Locate the cell with the specified text and output its (X, Y) center coordinate. 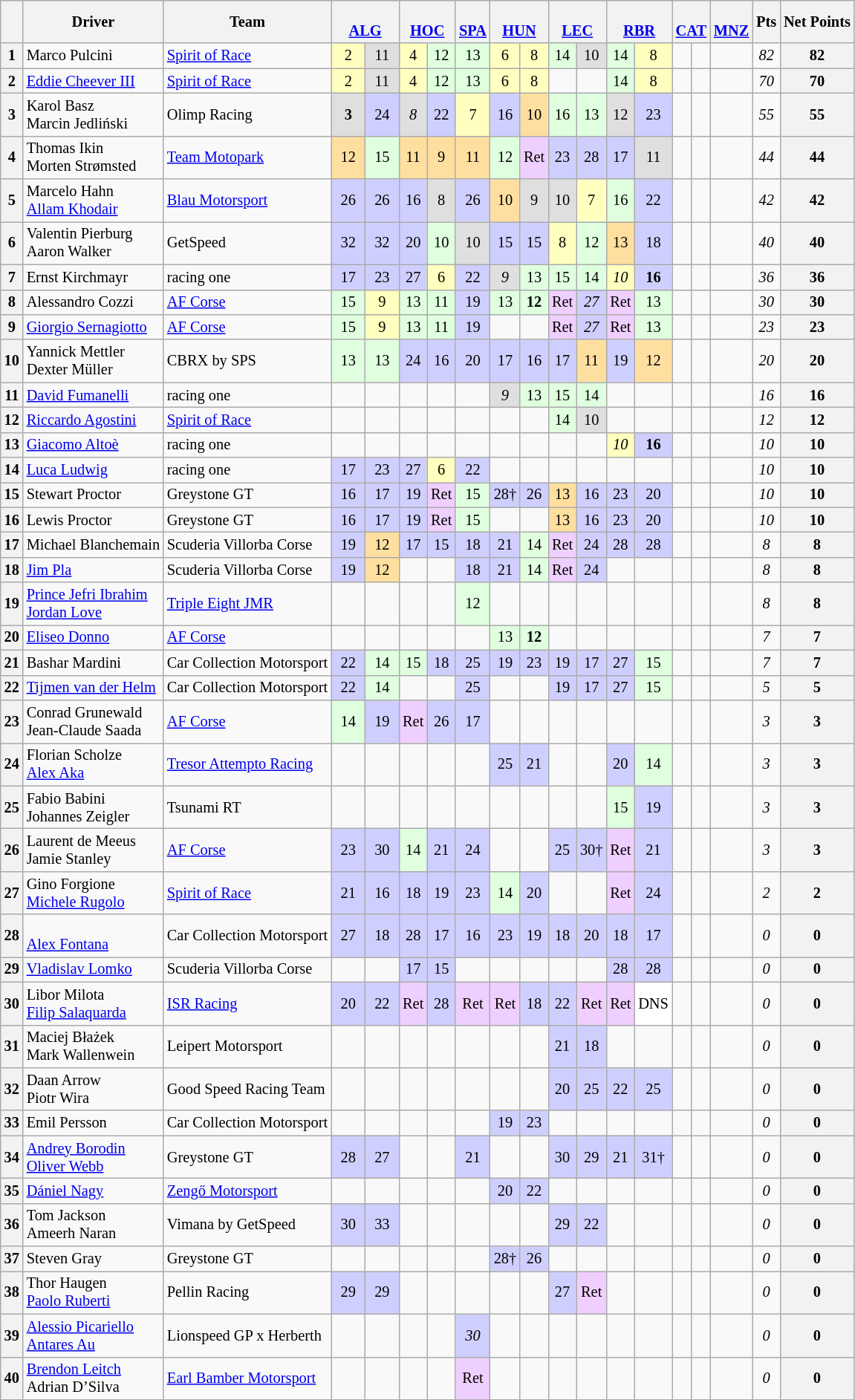
Marco Pulcini (94, 56)
Eliseo Donno (94, 637)
Pellin Racing (247, 1292)
Driver (94, 22)
Eddie Cheever III (94, 81)
Yannick Mettler Dexter Müller (94, 361)
Triple Eight JMR (247, 604)
Riccardo Agostini (94, 420)
35 (12, 1191)
Andrey Borodin Oliver Webb (94, 1157)
Giacomo Altoè (94, 445)
Alex Fontana (94, 936)
Emil Persson (94, 1123)
Giorgio Sernagiotto (94, 327)
Zengő Motorsport (247, 1191)
Tom Jackson Ameerh Naran (94, 1225)
Lewis Proctor (94, 520)
David Fumanelli (94, 395)
37 (12, 1259)
Blau Motorsport (247, 201)
Michael Blanchemain (94, 544)
MNZ (731, 22)
HOC (427, 22)
Alessio Picariello Antares Au (94, 1335)
31† (653, 1157)
Tsunami RT (247, 807)
Luca Ludwig (94, 470)
Valentin Pierburg Aaron Walker (94, 243)
31 (12, 1046)
HUN (519, 22)
Tijmen van der Helm (94, 688)
Bashar Mardini (94, 662)
38 (12, 1292)
RBR (639, 22)
Vimana by GetSpeed (247, 1225)
Vladislav Lomko (94, 969)
Libor Milota Filip Salaquarda (94, 1003)
Daan Arrow Piotr Wira (94, 1089)
CAT (691, 22)
Gino Forgione Michele Rugolo (94, 893)
Olimp Racing (247, 114)
Lionspeed GP x Herberth (247, 1335)
Thor Haugen Paolo Ruberti (94, 1292)
Net Points (817, 22)
ALG (365, 22)
LEC (577, 22)
Alessandro Cozzi (94, 302)
Good Speed Racing Team (247, 1089)
Laurent de Meeus Jamie Stanley (94, 850)
GetSpeed (247, 243)
30† (591, 850)
Leipert Motorsport (247, 1046)
Pts (767, 22)
Maciej Błażek Mark Wallenwein (94, 1046)
Stewart Proctor (94, 495)
Ernst Kirchmayr (94, 277)
Team (247, 22)
Prince Jefri Ibrahim Jordan Love (94, 604)
Steven Gray (94, 1259)
Thomas Ikin Morten Strømsted (94, 157)
Earl Bamber Motorsport (247, 1378)
Jim Pla (94, 570)
Dániel Nagy (94, 1191)
Team Motopark (247, 157)
DNS (653, 1003)
Fabio Babini Johannes Zeigler (94, 807)
34 (12, 1157)
Florian Scholze Alex Aka (94, 764)
Brendon Leitch Adrian D’Silva (94, 1378)
SPA (472, 22)
Karol Basz Marcin Jedliński (94, 114)
1 (12, 56)
Tresor Attempto Racing (247, 764)
39 (12, 1335)
ISR Racing (247, 1003)
Marcelo Hahn Allam Khodair (94, 201)
Conrad Grunewald Jean-Claude Saada (94, 721)
CBRX by SPS (247, 361)
